Locate the cell with the specified text and output its (x, y) center coordinate. 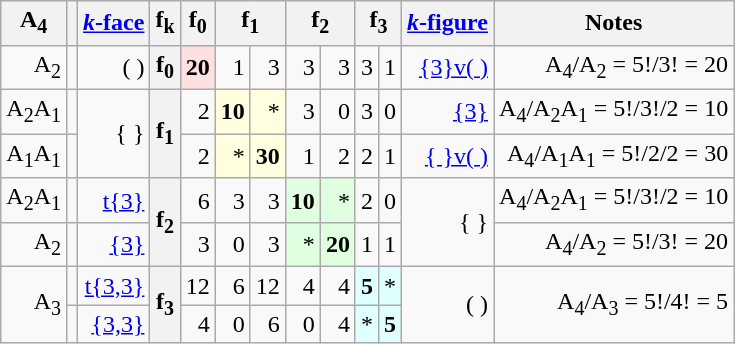
A4/A1A1 = 5!/2/2 = 30 (614, 156)
30 (268, 156)
A4/A3 = 5!/4! = 5 (614, 305)
A3 (34, 305)
k-face (114, 23)
k-figure (448, 23)
Notes (614, 23)
{ }v( ) (448, 156)
A4 (34, 23)
A1A1 (34, 156)
t{3,3} (114, 286)
fk (165, 23)
{3}v( ) (448, 67)
{3,3} (114, 324)
t{3} (114, 200)
